Identify which cell holds the provided text, then report its (x, y) central coordinate. 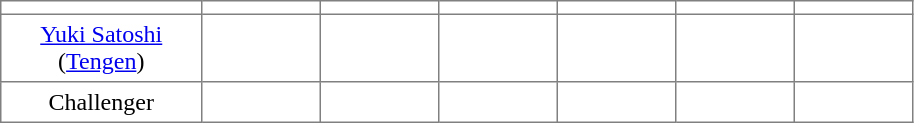
Challenger (102, 102)
Yuki Satoshi (Tengen) (102, 48)
